For the text-containing cell, return its midpoint in [X, Y] coordinate format. 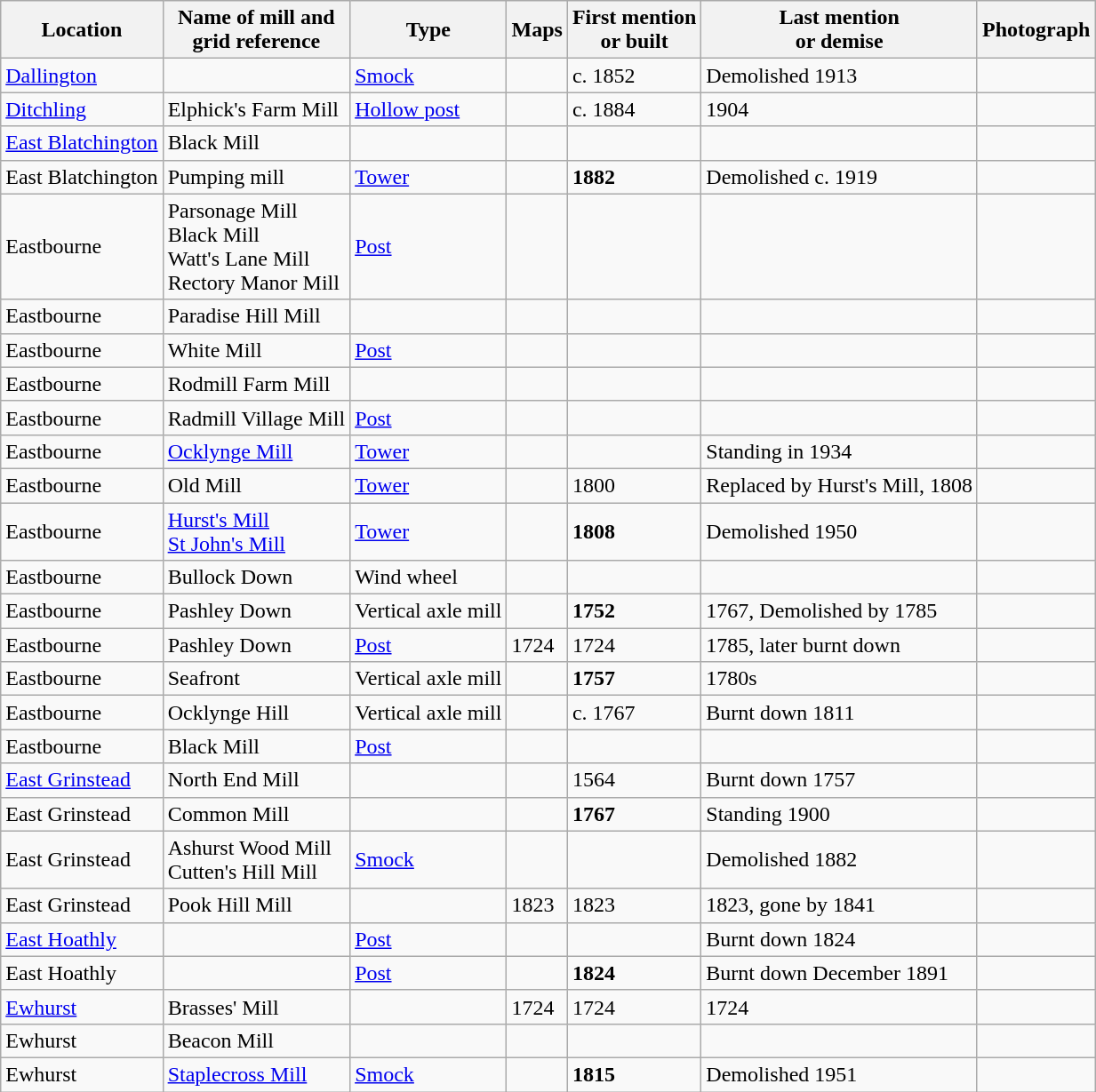
Elphick's Farm Mill [256, 109]
1767 [634, 814]
Ocklynge Mill [256, 451]
1808 [634, 531]
c. 1767 [634, 713]
1757 [634, 679]
Demolished 1913 [839, 76]
Brasses' Mill [256, 1007]
Demolished c. 1919 [839, 177]
Ocklynge Hill [256, 713]
1824 [634, 973]
Burnt down December 1891 [839, 973]
1564 [634, 780]
Radmill Village Mill [256, 418]
Maps [537, 30]
Beacon Mill [256, 1040]
1767, Demolished by 1785 [839, 611]
Old Mill [256, 485]
Paradise Hill Mill [256, 316]
Type [428, 30]
Pumping mill [256, 177]
Burnt down 1824 [839, 939]
First mentionor built [634, 30]
Parsonage MillBlack MillWatt's Lane MillRectory Manor Mill [256, 247]
1752 [634, 611]
Dallington [82, 76]
1823, gone by 1841 [839, 905]
Hurst's MillSt John's Mill [256, 531]
1904 [839, 109]
Rodmill Farm Mill [256, 384]
Burnt down 1757 [839, 780]
Location [82, 30]
Standing 1900 [839, 814]
Photograph [1036, 30]
Pook Hill Mill [256, 905]
Replaced by Hurst's Mill, 1808 [839, 485]
1800 [634, 485]
Wind wheel [428, 578]
Burnt down 1811 [839, 713]
1785, later burnt down [839, 645]
c. 1852 [634, 76]
Seafront [256, 679]
Demolished 1951 [839, 1074]
Common Mill [256, 814]
Last mention or demise [839, 30]
Name of mill andgrid reference [256, 30]
1780s [839, 679]
North End Mill [256, 780]
Standing in 1934 [839, 451]
Demolished 1882 [839, 860]
Demolished 1950 [839, 531]
White Mill [256, 350]
Staplecross Mill [256, 1074]
1882 [634, 177]
Bullock Down [256, 578]
1815 [634, 1074]
c. 1884 [634, 109]
Ashurst Wood MillCutten's Hill Mill [256, 860]
Ditchling [82, 109]
Hollow post [428, 109]
